Provide the (X, Y) coordinate of the cell's center where the given text is located.  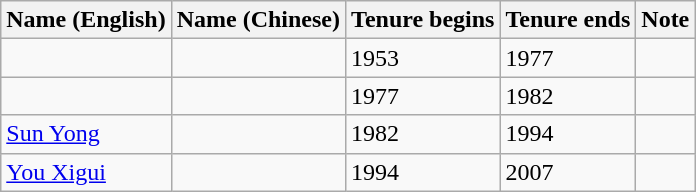
You Xigui (86, 172)
Name (Chinese) (258, 20)
2007 (568, 172)
Note (666, 20)
1953 (423, 58)
Name (English) (86, 20)
Tenure ends (568, 20)
Sun Yong (86, 134)
Tenure begins (423, 20)
